Output the (x, y) coordinate of the center of the cell containing the given text.  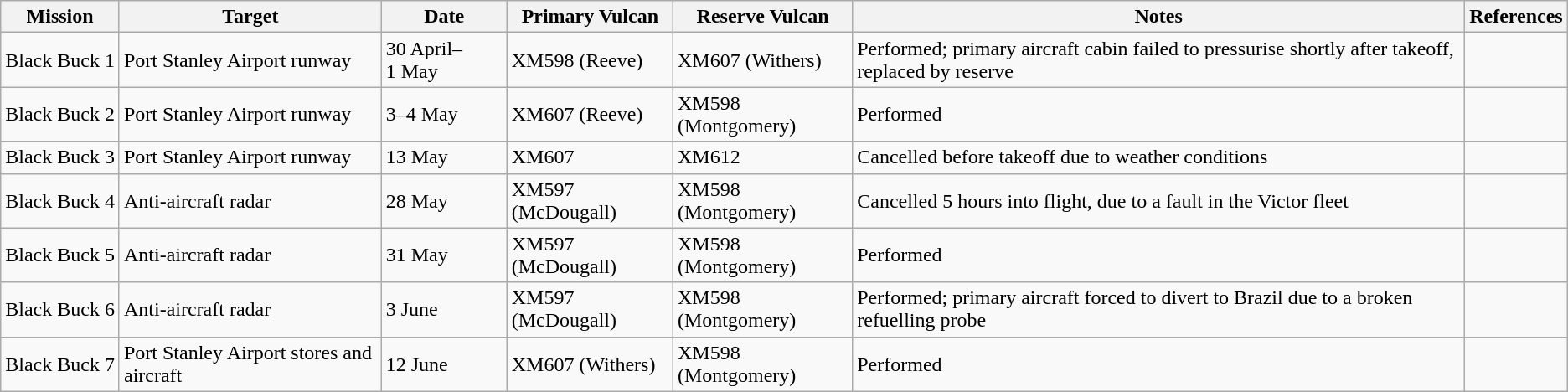
XM598 (Reeve) (590, 60)
Port Stanley Airport stores and aircraft (250, 364)
28 May (444, 201)
XM607 (590, 157)
Black Buck 6 (60, 310)
12 June (444, 364)
3 June (444, 310)
Black Buck 5 (60, 255)
XM612 (762, 157)
Black Buck 1 (60, 60)
Mission (60, 17)
Date (444, 17)
Black Buck 3 (60, 157)
Black Buck 2 (60, 114)
30 April–1 May (444, 60)
Notes (1159, 17)
Primary Vulcan (590, 17)
Reserve Vulcan (762, 17)
Cancelled 5 hours into flight, due to a fault in the Victor fleet (1159, 201)
Performed; primary aircraft forced to divert to Brazil due to a broken refuelling probe (1159, 310)
Target (250, 17)
31 May (444, 255)
Performed; primary aircraft cabin failed to pressurise shortly after takeoff, replaced by reserve (1159, 60)
Cancelled before takeoff due to weather conditions (1159, 157)
References (1516, 17)
13 May (444, 157)
XM607 (Reeve) (590, 114)
Black Buck 7 (60, 364)
Black Buck 4 (60, 201)
3–4 May (444, 114)
